From the cell containing the given text, extract its center point as (x, y) coordinate. 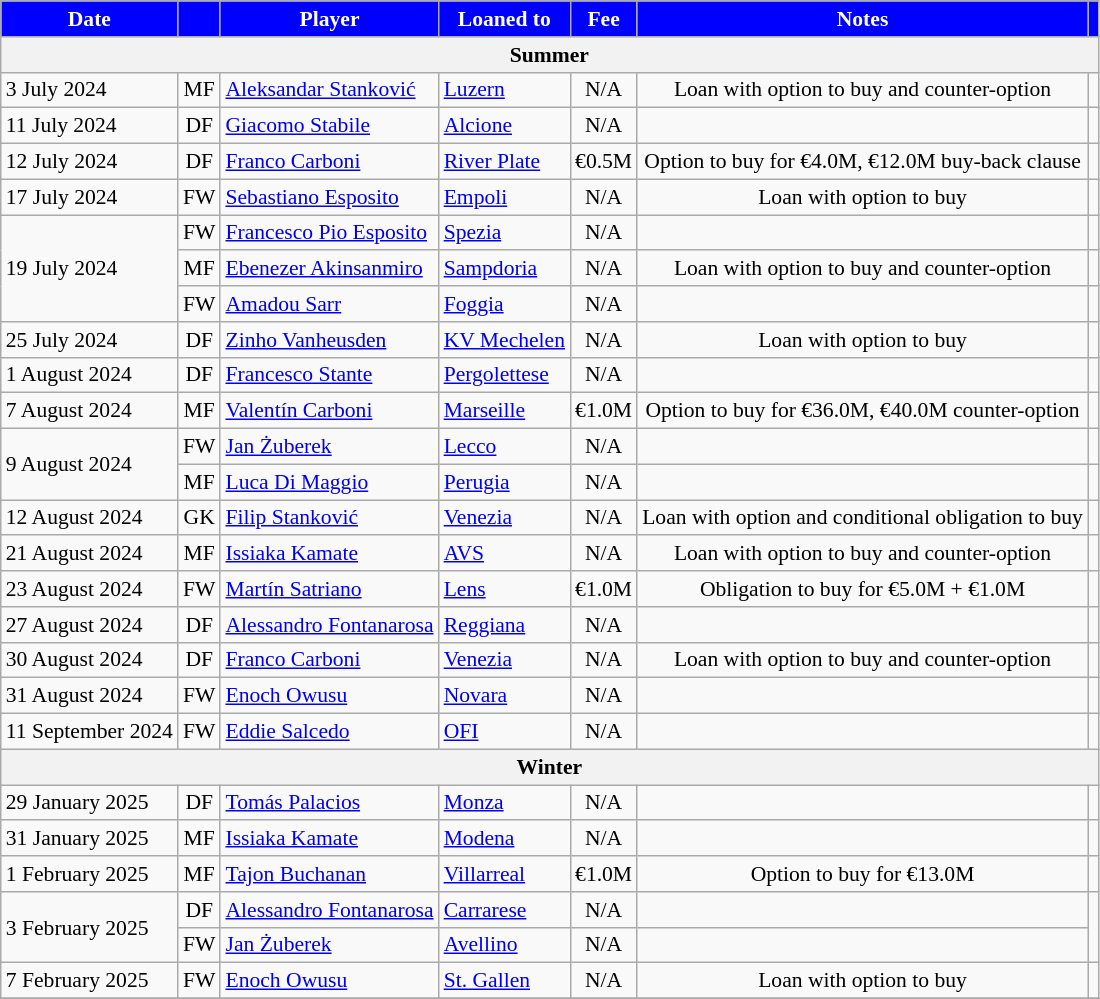
AVS (504, 554)
Player (329, 19)
Perugia (504, 482)
1 August 2024 (90, 375)
Novara (504, 696)
Martín Satriano (329, 589)
29 January 2025 (90, 803)
Foggia (504, 304)
Spezia (504, 233)
23 August 2024 (90, 589)
Obligation to buy for €5.0M + €1.0M (862, 589)
Loaned to (504, 19)
Francesco Stante (329, 375)
11 July 2024 (90, 126)
1 February 2025 (90, 874)
€0.5M (604, 162)
Summer (550, 55)
31 January 2025 (90, 839)
Option to buy for €13.0M (862, 874)
Lens (504, 589)
Sampdoria (504, 269)
Zinho Vanheusden (329, 340)
Giacomo Stabile (329, 126)
31 August 2024 (90, 696)
3 February 2025 (90, 928)
KV Mechelen (504, 340)
Modena (504, 839)
Empoli (504, 197)
Tajon Buchanan (329, 874)
11 September 2024 (90, 732)
Avellino (504, 945)
21 August 2024 (90, 554)
27 August 2024 (90, 625)
Filip Stanković (329, 518)
7 February 2025 (90, 981)
Alcione (504, 126)
12 August 2024 (90, 518)
Notes (862, 19)
Francesco Pio Esposito (329, 233)
GK (200, 518)
Luzern (504, 90)
Tomás Palacios (329, 803)
9 August 2024 (90, 464)
Aleksandar Stanković (329, 90)
Valentín Carboni (329, 411)
Reggiana (504, 625)
St. Gallen (504, 981)
Winter (550, 767)
17 July 2024 (90, 197)
Loan with option and conditional obligation to buy (862, 518)
OFI (504, 732)
Fee (604, 19)
Option to buy for €36.0M, €40.0M counter-option (862, 411)
Amadou Sarr (329, 304)
Pergolettese (504, 375)
Eddie Salcedo (329, 732)
Villarreal (504, 874)
Monza (504, 803)
Sebastiano Esposito (329, 197)
7 August 2024 (90, 411)
Ebenezer Akinsanmiro (329, 269)
30 August 2024 (90, 660)
Carrarese (504, 910)
Lecco (504, 447)
Date (90, 19)
Option to buy for €4.0M, €12.0M buy-back clause (862, 162)
River Plate (504, 162)
12 July 2024 (90, 162)
Marseille (504, 411)
3 July 2024 (90, 90)
19 July 2024 (90, 268)
Luca Di Maggio (329, 482)
25 July 2024 (90, 340)
